Search for the cell housing the specified text and yield its (X, Y) center coordinate. 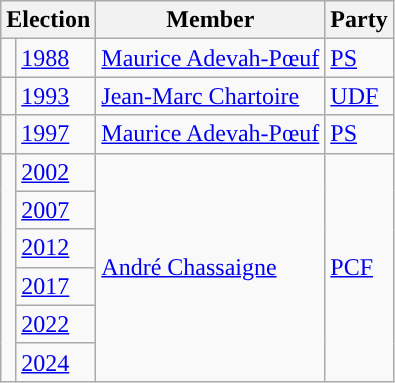
Party (359, 20)
2017 (56, 286)
Jean-Marc Chartoire (210, 96)
1988 (56, 58)
André Chassaigne (210, 267)
2007 (56, 210)
Election (48, 20)
2012 (56, 248)
1997 (56, 134)
UDF (359, 96)
2022 (56, 324)
2024 (56, 362)
Member (210, 20)
1993 (56, 96)
2002 (56, 172)
PCF (359, 267)
